Detect which cell encompasses the target text, then output its [x, y] center coordinate. 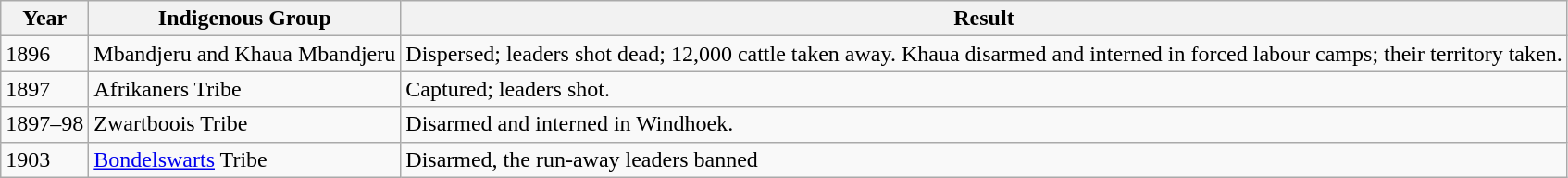
Indigenous Group [244, 19]
Zwartboois Tribe [244, 124]
Bondelswarts Tribe [244, 159]
Afrikaners Tribe [244, 89]
Disarmed, the run-away leaders banned [984, 159]
Captured; leaders shot. [984, 89]
1897 [44, 89]
Mbandjeru and Khaua Mbandjeru [244, 54]
1896 [44, 54]
1903 [44, 159]
Result [984, 19]
Year [44, 19]
Dispersed; leaders shot dead; 12,000 cattle taken away. Khaua disarmed and interned in forced labour camps; their territory taken. [984, 54]
1897–98 [44, 124]
Disarmed and interned in Windhoek. [984, 124]
